Locate the cell with the specified text and output its (X, Y) center coordinate. 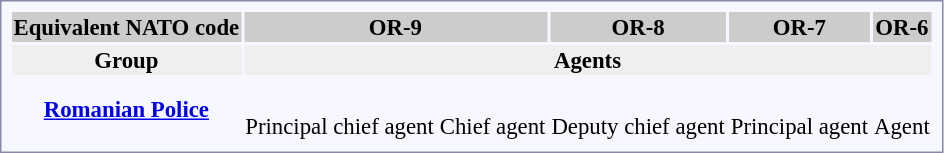
Romanian Police (126, 110)
Agents (588, 60)
OR-9 (396, 27)
Deputy chief agent (638, 112)
OR-8 (638, 27)
OR-6 (902, 27)
Principal agent (799, 112)
Equivalent NATO code (126, 27)
Group (126, 60)
Principal chief agent (340, 112)
OR-7 (799, 27)
Chief agent (492, 112)
Agent (902, 112)
